Pinpoint the cell where the given text exists, returning its (X, Y) midpoint coordinate. 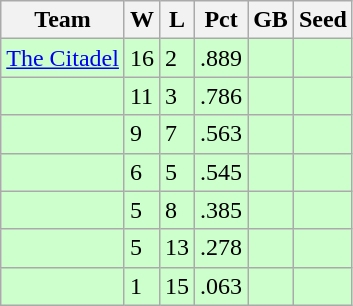
The Citadel (63, 58)
7 (178, 134)
.385 (222, 210)
L (178, 20)
8 (178, 210)
3 (178, 96)
9 (142, 134)
11 (142, 96)
Seed (322, 20)
W (142, 20)
15 (178, 286)
Pct (222, 20)
16 (142, 58)
.889 (222, 58)
2 (178, 58)
1 (142, 286)
.063 (222, 286)
.563 (222, 134)
.278 (222, 248)
6 (142, 172)
.786 (222, 96)
.545 (222, 172)
GB (271, 20)
13 (178, 248)
Team (63, 20)
